Identify which cell holds the provided text, then report its (X, Y) central coordinate. 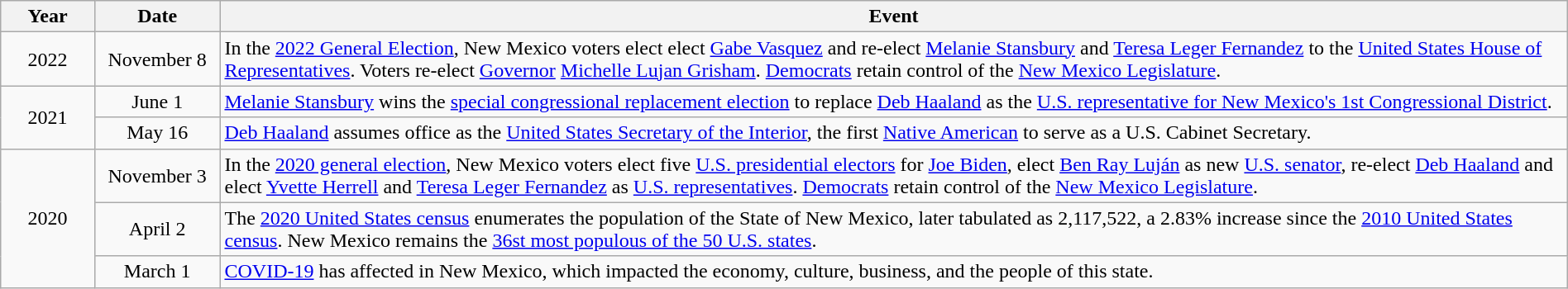
May 16 (157, 133)
2022 (48, 59)
April 2 (157, 230)
November 3 (157, 175)
Date (157, 17)
COVID-19 has affected in New Mexico, which impacted the economy, culture, business, and the people of this state. (893, 272)
2021 (48, 117)
2020 (48, 218)
Deb Haaland assumes office as the United States Secretary of the Interior, the first Native American to serve as a U.S. Cabinet Secretary. (893, 133)
November 8 (157, 59)
Year (48, 17)
Event (893, 17)
June 1 (157, 102)
March 1 (157, 272)
